Extract the [x, y] coordinate from the center of the cell holding the provided text.  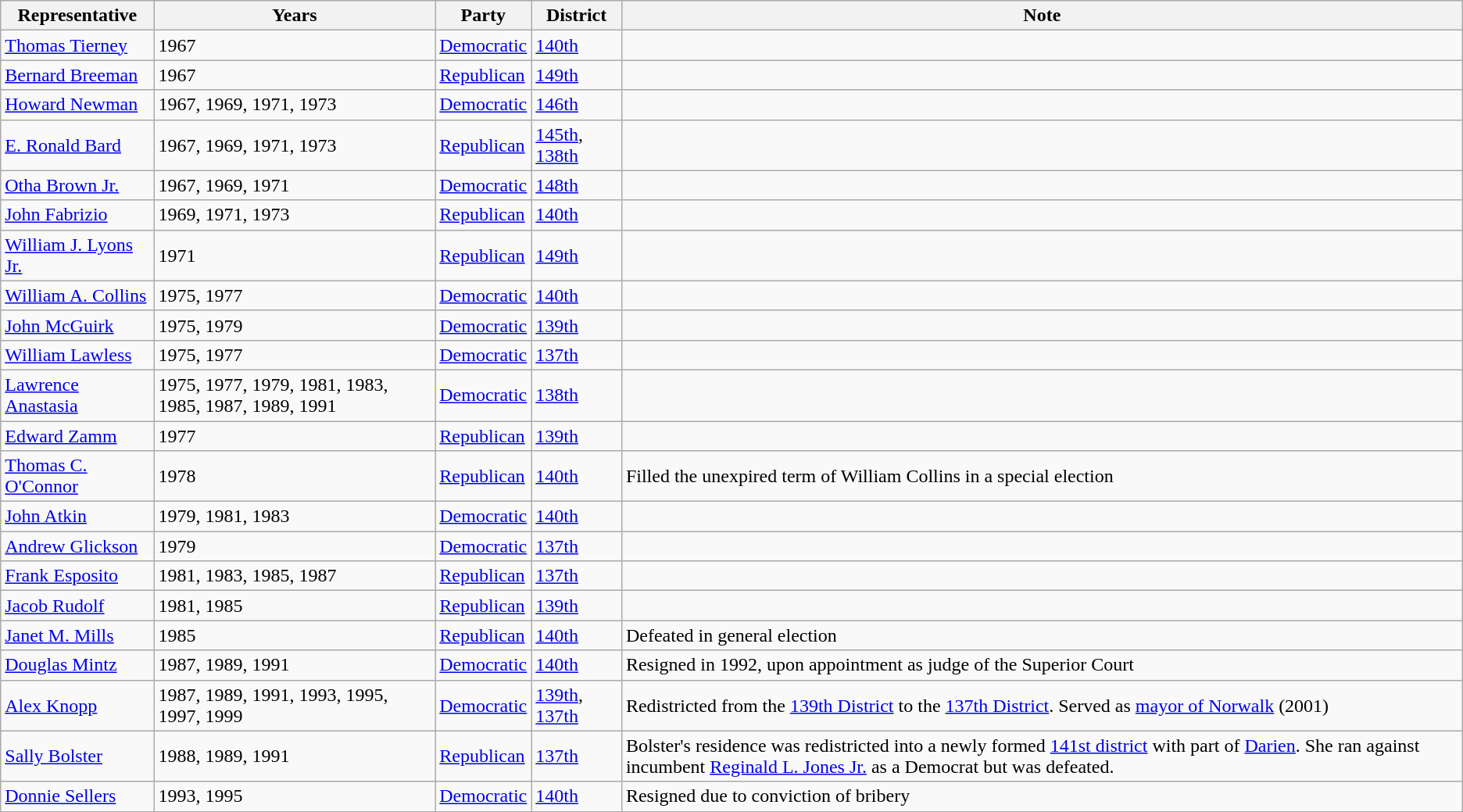
Resigned due to conviction of bribery [1042, 796]
Douglas Mintz [77, 665]
E. Ronald Bard [77, 145]
William A. Collins [77, 295]
1978 [295, 477]
1988, 1989, 1991 [295, 757]
William Lawless [77, 355]
1975, 1977, 1979, 1981, 1983, 1985, 1987, 1989, 1991 [295, 395]
148th [577, 185]
Years [295, 16]
John Fabrizio [77, 215]
138th [577, 395]
1967, 1969, 1971 [295, 185]
Thomas Tierney [77, 45]
1971 [295, 255]
146th [577, 105]
1993, 1995 [295, 796]
1979, 1981, 1983 [295, 517]
Donnie Sellers [77, 796]
1969, 1971, 1973 [295, 215]
145th, 138th [577, 145]
Sally Bolster [77, 757]
Howard Newman [77, 105]
Janet M. Mills [77, 635]
Otha Brown Jr. [77, 185]
Filled the unexpired term of William Collins in a special election [1042, 477]
Edward Zamm [77, 435]
John Atkin [77, 517]
1987, 1989, 1991 [295, 665]
1979 [295, 546]
1987, 1989, 1991, 1993, 1995, 1997, 1999 [295, 705]
Party [483, 16]
1981, 1983, 1985, 1987 [295, 576]
1985 [295, 635]
Frank Esposito [77, 576]
Andrew Glickson [77, 546]
Resigned in 1992, upon appointment as judge of the Superior Court [1042, 665]
1977 [295, 435]
1981, 1985 [295, 606]
Note [1042, 16]
Thomas C. O'Connor [77, 477]
Jacob Rudolf [77, 606]
Representative [77, 16]
Defeated in general election [1042, 635]
William J. Lyons Jr. [77, 255]
Redistricted from the 139th District to the 137th District. Served as mayor of Norwalk (2001) [1042, 705]
1975, 1979 [295, 325]
139th, 137th [577, 705]
District [577, 16]
Bernard Breeman [77, 75]
Alex Knopp [77, 705]
Lawrence Anastasia [77, 395]
John McGuirk [77, 325]
